For the text-containing cell, return its midpoint in (X, Y) coordinate format. 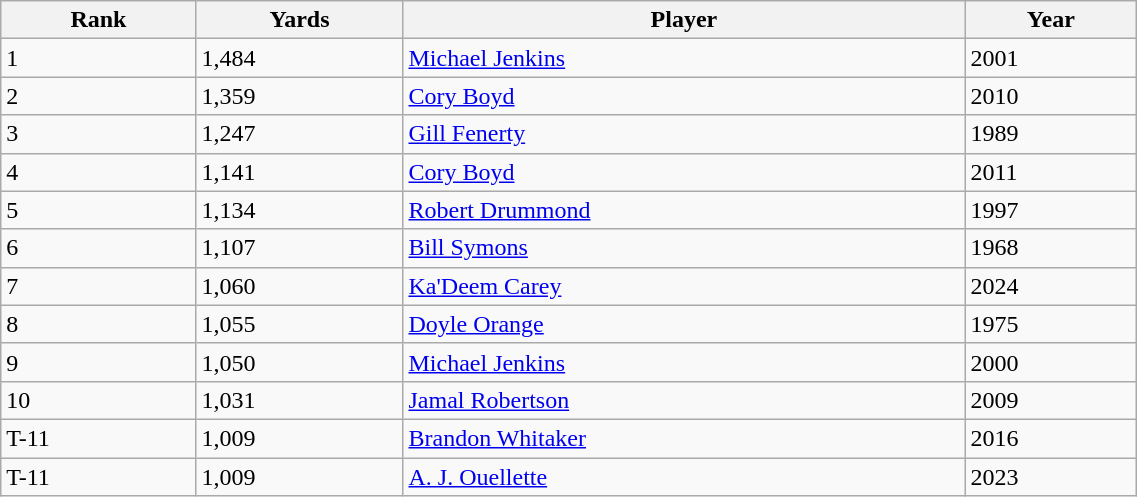
2011 (1051, 172)
2010 (1051, 96)
1,141 (300, 172)
7 (98, 286)
2001 (1051, 58)
Ka'Deem Carey (684, 286)
10 (98, 400)
1,247 (300, 134)
Jamal Robertson (684, 400)
1,031 (300, 400)
Bill Symons (684, 248)
Rank (98, 20)
1,484 (300, 58)
8 (98, 324)
5 (98, 210)
A. J. Ouellette (684, 477)
1968 (1051, 248)
Year (1051, 20)
2009 (1051, 400)
Robert Drummond (684, 210)
Doyle Orange (684, 324)
3 (98, 134)
1975 (1051, 324)
Player (684, 20)
1997 (1051, 210)
9 (98, 362)
4 (98, 172)
1,060 (300, 286)
1,055 (300, 324)
1,107 (300, 248)
Brandon Whitaker (684, 438)
1 (98, 58)
2 (98, 96)
1,050 (300, 362)
1989 (1051, 134)
1,134 (300, 210)
1,359 (300, 96)
2016 (1051, 438)
2023 (1051, 477)
6 (98, 248)
2000 (1051, 362)
Gill Fenerty (684, 134)
Yards (300, 20)
2024 (1051, 286)
